Extract the (x, y) coordinate from the center of the cell holding the provided text.  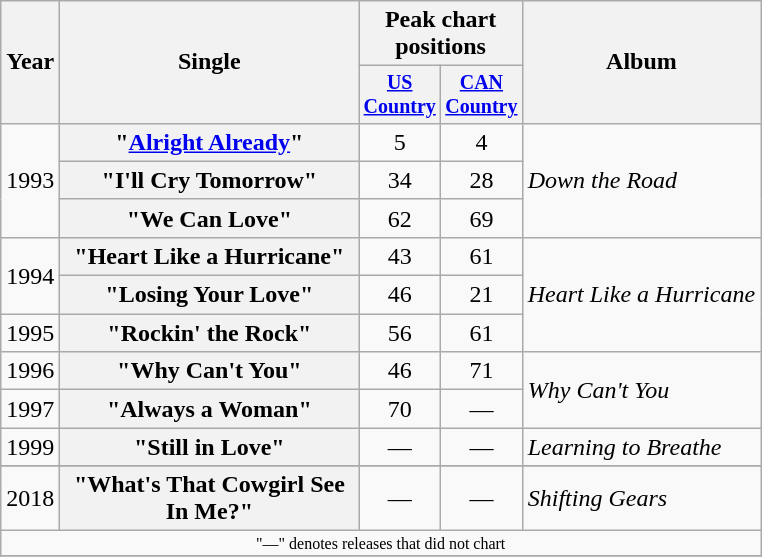
1997 (30, 409)
Learning to Breathe (641, 447)
"What's That Cowgirl See In Me?" (210, 498)
"We Can Love" (210, 218)
Album (641, 62)
"Alright Already" (210, 142)
Down the Road (641, 180)
21 (482, 295)
CAN Country (482, 94)
Heart Like a Hurricane (641, 294)
28 (482, 180)
56 (400, 333)
4 (482, 142)
1994 (30, 275)
43 (400, 256)
Peak chartpositions (440, 34)
62 (400, 218)
"Losing Your Love" (210, 295)
"Still in Love" (210, 447)
"Always a Woman" (210, 409)
Year (30, 62)
US Country (400, 94)
"Heart Like a Hurricane" (210, 256)
34 (400, 180)
Why Can't You (641, 390)
69 (482, 218)
1999 (30, 447)
Shifting Gears (641, 498)
1995 (30, 333)
1996 (30, 371)
Single (210, 62)
2018 (30, 498)
1993 (30, 180)
70 (400, 409)
"I'll Cry Tomorrow" (210, 180)
5 (400, 142)
"Rockin' the Rock" (210, 333)
"Why Can't You" (210, 371)
71 (482, 371)
"—" denotes releases that did not chart (381, 543)
